Detect which cell encompasses the target text, then output its (x, y) center coordinate. 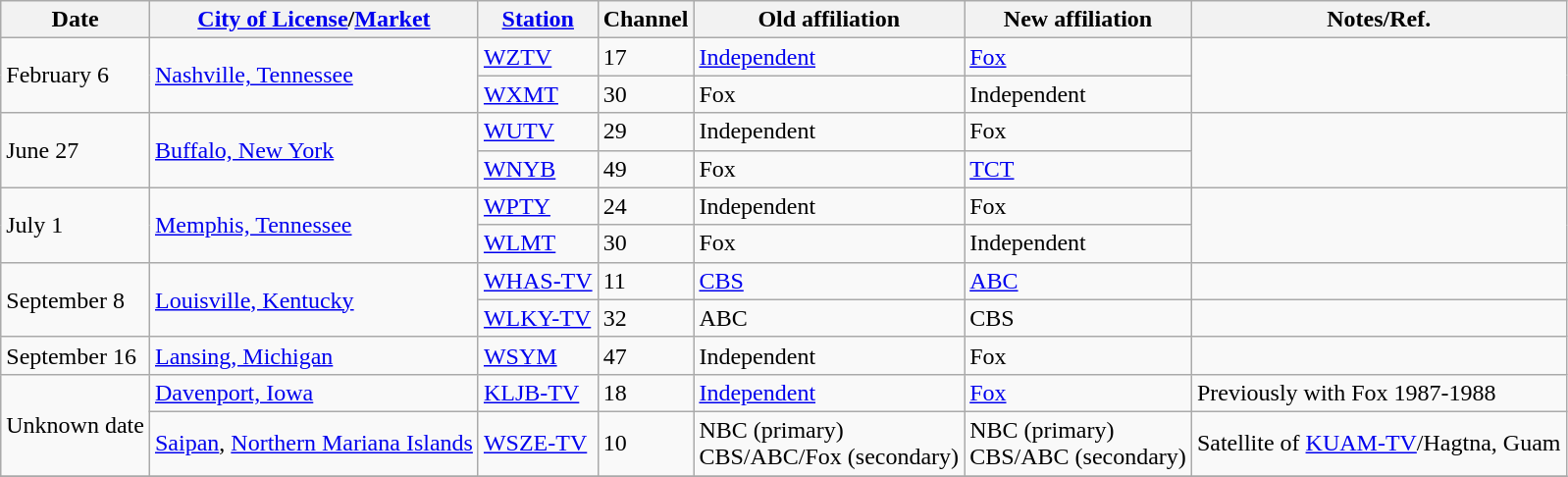
WUTV (538, 132)
July 1 (76, 225)
Previously with Fox 1987-1988 (1379, 393)
Lansing, Michigan (314, 355)
Buffalo, New York (314, 150)
49 (646, 169)
32 (646, 318)
Channel (646, 20)
WNYB (538, 169)
24 (646, 206)
September 8 (76, 299)
29 (646, 132)
17 (646, 57)
11 (646, 281)
September 16 (76, 355)
Date (76, 20)
June 27 (76, 150)
WLMT (538, 243)
WHAS-TV (538, 281)
Unknown date (76, 424)
NBC (primary) CBS/ABC/Fox (secondary) (829, 444)
Davenport, Iowa (314, 393)
Satellite of KUAM-TV/Hagtna, Guam (1379, 444)
WSZE-TV (538, 444)
10 (646, 444)
Station (538, 20)
TCT (1078, 169)
KLJB-TV (538, 393)
New affiliation (1078, 20)
WLKY-TV (538, 318)
Notes/Ref. (1379, 20)
Old affiliation (829, 20)
WSYM (538, 355)
WPTY (538, 206)
WZTV (538, 57)
18 (646, 393)
Memphis, Tennessee (314, 225)
Nashville, Tennessee (314, 76)
Louisville, Kentucky (314, 299)
WXMT (538, 94)
February 6 (76, 76)
47 (646, 355)
City of License/Market (314, 20)
NBC (primary) CBS/ABC (secondary) (1078, 444)
Saipan, Northern Mariana Islands (314, 444)
